From the cell containing the given text, extract its center point as (X, Y) coordinate. 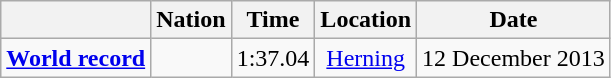
1:37.04 (273, 58)
Location (366, 20)
Herning (366, 58)
Date (514, 20)
World record (76, 58)
Time (273, 20)
Nation (191, 20)
12 December 2013 (514, 58)
